Locate the cell with the specified text and output its [x, y] center coordinate. 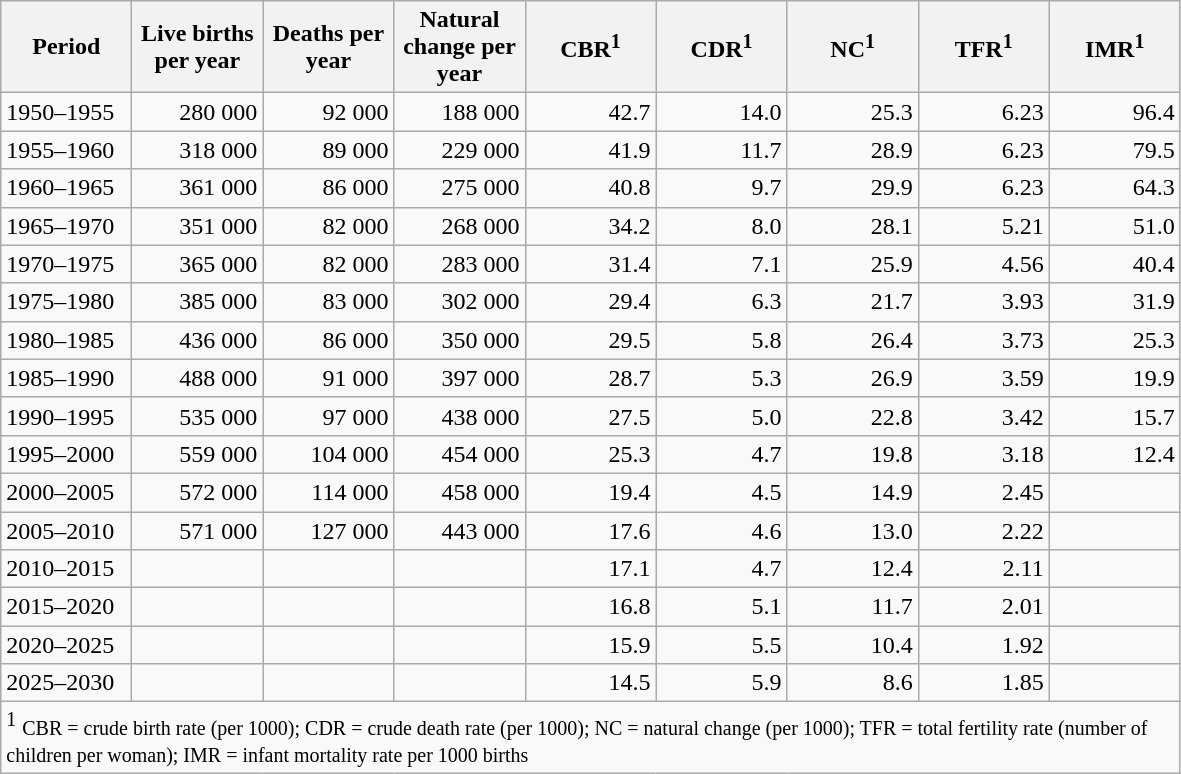
14.5 [590, 683]
268 000 [460, 226]
2025–2030 [66, 683]
6.3 [722, 302]
1990–1995 [66, 416]
458 000 [460, 492]
25.9 [852, 264]
7.1 [722, 264]
559 000 [198, 454]
4.5 [722, 492]
4.6 [722, 531]
9.7 [722, 188]
40.8 [590, 188]
5.0 [722, 416]
302 000 [460, 302]
1960–1965 [66, 188]
8.6 [852, 683]
14.0 [722, 112]
19.8 [852, 454]
91 000 [328, 378]
2000–2005 [66, 492]
318 000 [198, 150]
1995–2000 [66, 454]
89 000 [328, 150]
1975–1980 [66, 302]
5.9 [722, 683]
92 000 [328, 112]
275 000 [460, 188]
385 000 [198, 302]
83 000 [328, 302]
16.8 [590, 607]
51.0 [1114, 226]
22.8 [852, 416]
2010–2015 [66, 569]
229 000 [460, 150]
365 000 [198, 264]
1.92 [984, 645]
3.59 [984, 378]
CDR1 [722, 47]
2005–2010 [66, 531]
26.4 [852, 340]
1.85 [984, 683]
1985–1990 [66, 378]
28.9 [852, 150]
3.93 [984, 302]
535 000 [198, 416]
443 000 [460, 531]
5.3 [722, 378]
127 000 [328, 531]
5.8 [722, 340]
TFR1 [984, 47]
19.4 [590, 492]
2015–2020 [66, 607]
19.9 [1114, 378]
13.0 [852, 531]
97 000 [328, 416]
4.56 [984, 264]
41.9 [590, 150]
29.4 [590, 302]
42.7 [590, 112]
64.3 [1114, 188]
104 000 [328, 454]
17.6 [590, 531]
1970–1975 [66, 264]
15.7 [1114, 416]
CBR1 [590, 47]
40.4 [1114, 264]
2.11 [984, 569]
5.5 [722, 645]
5.21 [984, 226]
8.0 [722, 226]
1980–1985 [66, 340]
14.9 [852, 492]
488 000 [198, 378]
Period [66, 47]
27.5 [590, 416]
10.4 [852, 645]
571 000 [198, 531]
351 000 [198, 226]
17.1 [590, 569]
5.1 [722, 607]
3.18 [984, 454]
Deaths per year [328, 47]
96.4 [1114, 112]
3.42 [984, 416]
31.9 [1114, 302]
21.7 [852, 302]
28.1 [852, 226]
29.9 [852, 188]
IMR1 [1114, 47]
188 000 [460, 112]
2.45 [984, 492]
NC1 [852, 47]
26.9 [852, 378]
114 000 [328, 492]
1950–1955 [66, 112]
283 000 [460, 264]
361 000 [198, 188]
Natural change per year [460, 47]
3.73 [984, 340]
15.9 [590, 645]
397 000 [460, 378]
Live births per year [198, 47]
2.22 [984, 531]
79.5 [1114, 150]
454 000 [460, 454]
29.5 [590, 340]
2020–2025 [66, 645]
1965–1970 [66, 226]
438 000 [460, 416]
34.2 [590, 226]
31.4 [590, 264]
2.01 [984, 607]
28.7 [590, 378]
572 000 [198, 492]
1955–1960 [66, 150]
436 000 [198, 340]
280 000 [198, 112]
350 000 [460, 340]
